Detect which cell encompasses the target text, then output its (x, y) center coordinate. 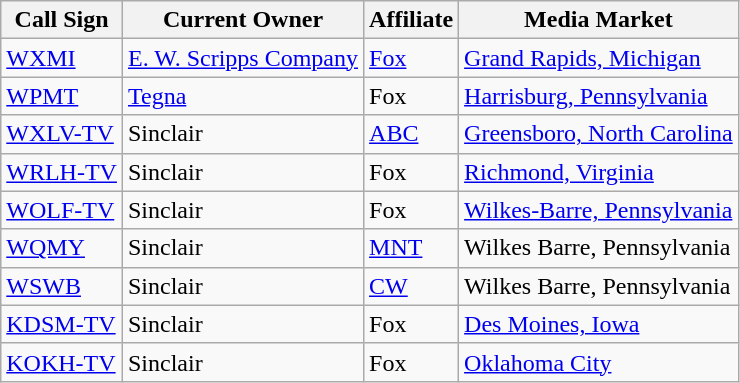
Call Sign (62, 20)
WXLV-TV (62, 134)
WOLF-TV (62, 210)
ABC (412, 134)
KOKH-TV (62, 362)
Greensboro, North Carolina (599, 134)
Oklahoma City (599, 362)
Wilkes-Barre, Pennsylvania (599, 210)
MNT (412, 248)
Richmond, Virginia (599, 172)
Des Moines, Iowa (599, 324)
Media Market (599, 20)
Tegna (242, 96)
Harrisburg, Pennsylvania (599, 96)
WXMI (62, 58)
WSWB (62, 286)
WPMT (62, 96)
KDSM-TV (62, 324)
WQMY (62, 248)
Affiliate (412, 20)
CW (412, 286)
E. W. Scripps Company (242, 58)
Current Owner (242, 20)
Grand Rapids, Michigan (599, 58)
WRLH-TV (62, 172)
